Detect which cell encompasses the target text, then output its [X, Y] center coordinate. 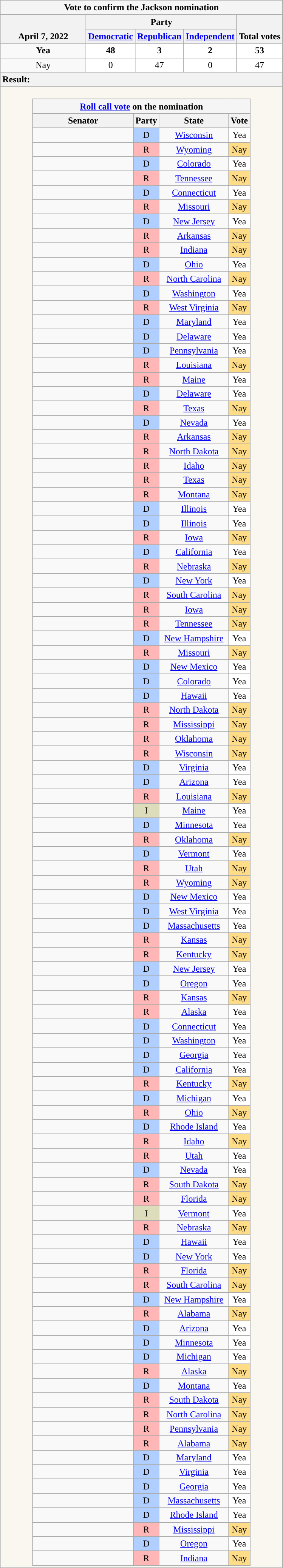
Independent [210, 36]
Vote [240, 120]
Result: [141, 79]
Republican [159, 36]
Senator [83, 120]
3 [159, 51]
State [194, 120]
53 [260, 51]
Vote to confirm the Jackson nomination [141, 8]
Total votes [260, 29]
April 7, 2022 [43, 29]
Democratic [111, 36]
48 [111, 51]
2 [210, 51]
Roll call vote on the nomination [141, 106]
